For the text-containing cell, return its midpoint in (x, y) coordinate format. 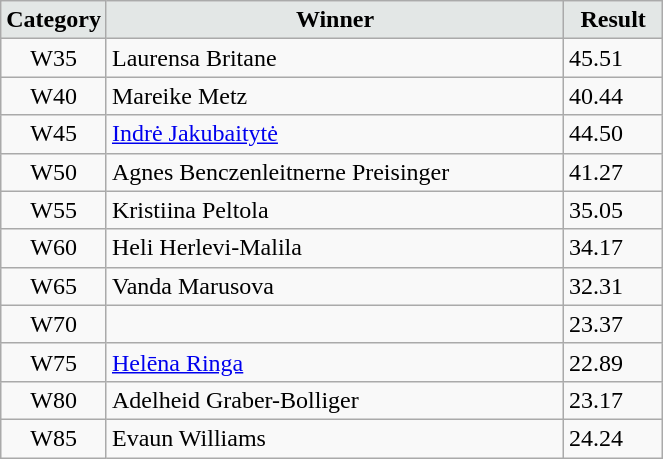
Laurensa Britane (334, 58)
Evaun Williams (334, 438)
W50 (54, 172)
W45 (54, 134)
44.50 (614, 134)
41.27 (614, 172)
Category (54, 20)
W85 (54, 438)
Winner (334, 20)
Indrė Jakubaitytė (334, 134)
W80 (54, 400)
23.17 (614, 400)
22.89 (614, 362)
W65 (54, 286)
Result (614, 20)
W55 (54, 210)
Vanda Marusova (334, 286)
40.44 (614, 96)
W75 (54, 362)
Adelheid Graber-Bolliger (334, 400)
Agnes Benczenleitnerne Preisinger (334, 172)
W35 (54, 58)
23.37 (614, 324)
W40 (54, 96)
34.17 (614, 248)
Mareike Metz (334, 96)
W60 (54, 248)
Heli Herlevi-Malila (334, 248)
35.05 (614, 210)
W70 (54, 324)
24.24 (614, 438)
32.31 (614, 286)
Kristiina Peltola (334, 210)
45.51 (614, 58)
Helēna Ringa (334, 362)
